From the cell containing the given text, extract its center point as [x, y] coordinate. 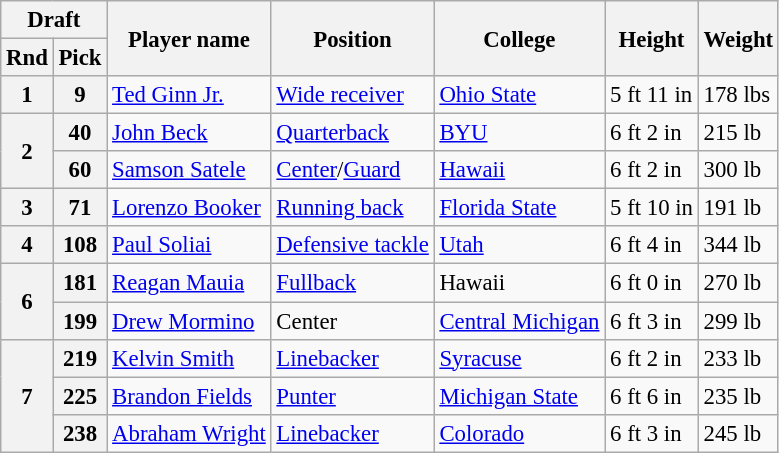
Ohio State [520, 95]
191 lb [738, 208]
219 [80, 358]
7 [27, 396]
181 [80, 283]
Reagan Mauia [189, 283]
Defensive tackle [352, 245]
6 [27, 302]
Pick [80, 58]
Height [652, 38]
Colorado [520, 433]
Center [352, 321]
Center/Guard [352, 170]
Paul Soliai [189, 245]
Weight [738, 38]
6 ft 4 in [652, 245]
Draft [54, 20]
245 lb [738, 433]
Brandon Fields [189, 396]
Rnd [27, 58]
71 [80, 208]
270 lb [738, 283]
225 [80, 396]
College [520, 38]
BYU [520, 133]
Utah [520, 245]
215 lb [738, 133]
Running back [352, 208]
Punter [352, 396]
300 lb [738, 170]
Player name [189, 38]
40 [80, 133]
Abraham Wright [189, 433]
Central Michigan [520, 321]
5 ft 11 in [652, 95]
178 lbs [738, 95]
199 [80, 321]
1 [27, 95]
6 ft 6 in [652, 396]
6 ft 0 in [652, 283]
Drew Mormino [189, 321]
2 [27, 152]
Kelvin Smith [189, 358]
344 lb [738, 245]
9 [80, 95]
Fullback [352, 283]
235 lb [738, 396]
Wide receiver [352, 95]
Position [352, 38]
4 [27, 245]
Florida State [520, 208]
60 [80, 170]
108 [80, 245]
5 ft 10 in [652, 208]
Lorenzo Booker [189, 208]
Ted Ginn Jr. [189, 95]
John Beck [189, 133]
Syracuse [520, 358]
Quarterback [352, 133]
Samson Satele [189, 170]
3 [27, 208]
Michigan State [520, 396]
238 [80, 433]
233 lb [738, 358]
299 lb [738, 321]
